Return (x, y) of the center of cell containing provided text 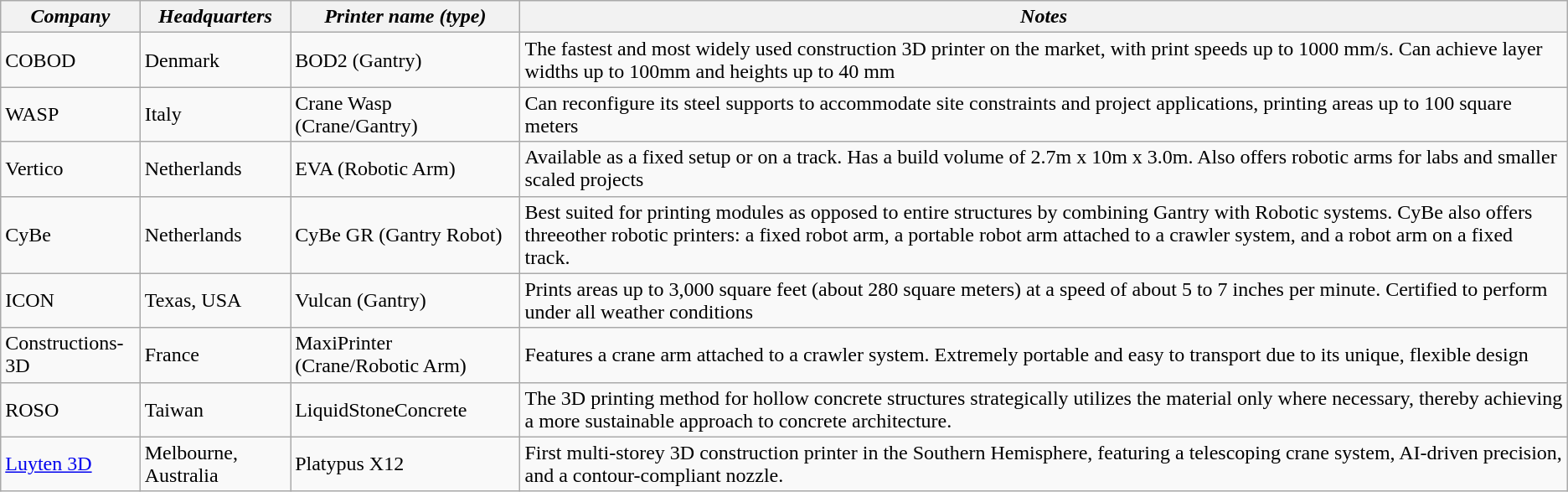
Melbourne, Australia (215, 464)
Available as a fixed setup or on a track. Has a build volume of 2.7m x 10m x 3.0m. Also offers robotic arms for labs and smaller scaled projects (1044, 169)
MaxiPrinter (Crane/Robotic Arm) (405, 355)
ICON (70, 300)
Texas, USA (215, 300)
France (215, 355)
Constructions-3D (70, 355)
LiquidStoneConcrete (405, 409)
Vertico (70, 169)
Crane Wasp (Crane/Gantry) (405, 114)
Luyten 3D (70, 464)
Vulcan (Gantry) (405, 300)
Features a crane arm attached to a crawler system. Extremely portable and easy to transport due to its unique, flexible design (1044, 355)
CyBe (70, 235)
CyBe GR (Gantry Robot) (405, 235)
BOD2 (Gantry) (405, 60)
COBOD (70, 60)
Italy (215, 114)
Can reconfigure its steel supports to accommodate site constraints and project applications, printing areas up to 100 square meters (1044, 114)
Headquarters (215, 17)
ROSO (70, 409)
Taiwan (215, 409)
Denmark (215, 60)
Platypus X12 (405, 464)
Notes (1044, 17)
Company (70, 17)
Printer name (type) (405, 17)
WASP (70, 114)
EVA (Robotic Arm) (405, 169)
